Find where the given text appears and provide that cell's center as [X, Y] coordinate. 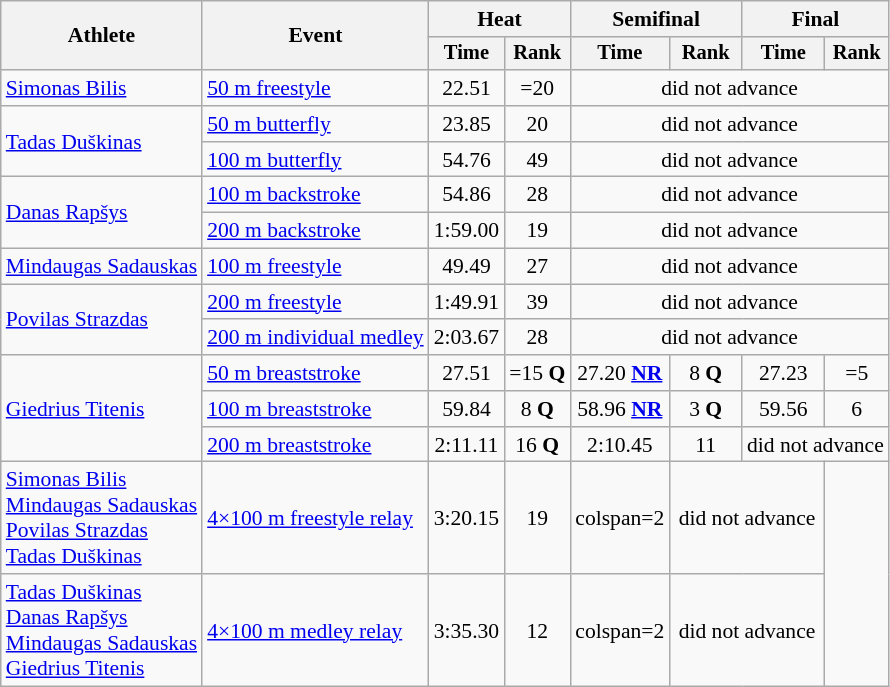
11 [706, 445]
49 [537, 160]
1:49.91 [466, 302]
100 m backstroke [316, 195]
27.51 [466, 373]
3:20.15 [466, 518]
12 [537, 630]
=20 [537, 88]
59.56 [784, 409]
100 m breaststroke [316, 409]
Final [816, 19]
23.85 [466, 124]
16 Q [537, 445]
3 Q [706, 409]
50 m breaststroke [316, 373]
20 [537, 124]
27 [537, 267]
200 m breaststroke [316, 445]
=15 Q [537, 373]
Semifinal [656, 19]
Povilas Strazdas [102, 320]
54.86 [466, 195]
58.96 NR [620, 409]
Mindaugas Sadauskas [102, 267]
2:03.67 [466, 338]
2:11.11 [466, 445]
4×100 m freestyle relay [316, 518]
Tadas DuškinasDanas RapšysMindaugas SadauskasGiedrius Titenis [102, 630]
Tadas Duškinas [102, 142]
3:35.30 [466, 630]
4×100 m medley relay [316, 630]
59.84 [466, 409]
27.23 [784, 373]
Athlete [102, 36]
100 m freestyle [316, 267]
6 [857, 409]
100 m butterfly [316, 160]
1:59.00 [466, 231]
54.76 [466, 160]
50 m freestyle [316, 88]
22.51 [466, 88]
=5 [857, 373]
Simonas BilisMindaugas SadauskasPovilas StrazdasTadas Duškinas [102, 518]
49.49 [466, 267]
27.20 NR [620, 373]
50 m butterfly [316, 124]
Danas Rapšys [102, 212]
Heat [500, 19]
Giedrius Titenis [102, 408]
39 [537, 302]
Event [316, 36]
200 m individual medley [316, 338]
Simonas Bilis [102, 88]
200 m backstroke [316, 231]
200 m freestyle [316, 302]
2:10.45 [620, 445]
